Identify which cell holds the provided text, then report its [x, y] central coordinate. 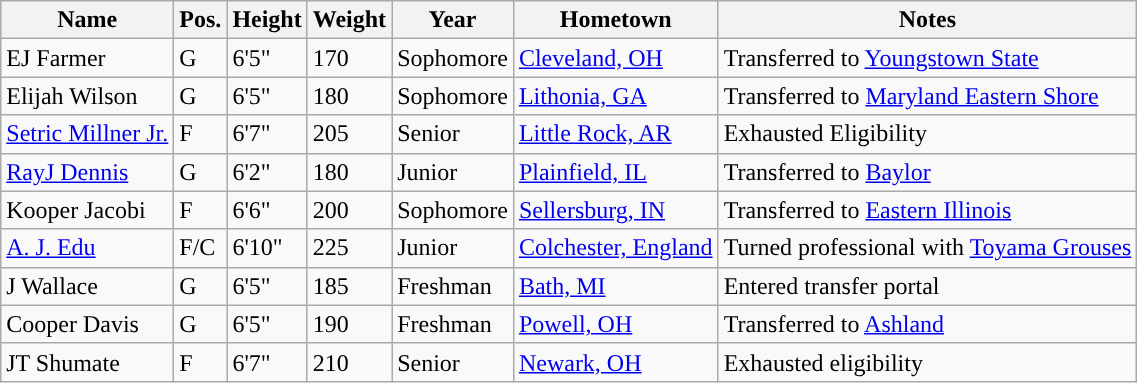
Newark, OH [616, 362]
Hometown [616, 20]
F/C [200, 248]
Year [453, 20]
200 [349, 210]
Exhausted eligibility [928, 362]
Sellersburg, IN [616, 210]
RayJ Dennis [88, 172]
Cleveland, OH [616, 58]
Colchester, England [616, 248]
Exhausted Eligibility [928, 134]
Elijah Wilson [88, 96]
Notes [928, 20]
Powell, OH [616, 324]
205 [349, 134]
Plainfield, IL [616, 172]
Pos. [200, 20]
210 [349, 362]
225 [349, 248]
6'10" [267, 248]
Name [88, 20]
Weight [349, 20]
190 [349, 324]
A. J. Edu [88, 248]
Transferred to Baylor [928, 172]
Entered transfer portal [928, 286]
JT Shumate [88, 362]
Little Rock, AR [616, 134]
Kooper Jacobi [88, 210]
185 [349, 286]
Turned professional with Toyama Grouses [928, 248]
Cooper Davis [88, 324]
6'6" [267, 210]
6'2" [267, 172]
170 [349, 58]
EJ Farmer [88, 58]
Transferred to Eastern Illinois [928, 210]
Setric Millner Jr. [88, 134]
Transferred to Ashland [928, 324]
Lithonia, GA [616, 96]
J Wallace [88, 286]
Height [267, 20]
Transferred to Maryland Eastern Shore [928, 96]
Transferred to Youngstown State [928, 58]
Bath, MI [616, 286]
